Provide the (X, Y) coordinate of the cell's center where the given text is located.  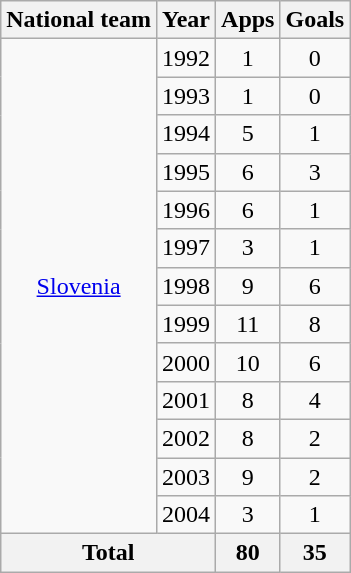
2004 (186, 515)
2003 (186, 477)
1995 (186, 172)
10 (248, 362)
2000 (186, 362)
1994 (186, 134)
2001 (186, 400)
Goals (315, 20)
1998 (186, 286)
5 (248, 134)
11 (248, 324)
National team (79, 20)
4 (315, 400)
Year (186, 20)
Total (108, 553)
1992 (186, 58)
1996 (186, 210)
35 (315, 553)
1993 (186, 96)
2002 (186, 438)
1997 (186, 248)
1999 (186, 324)
Slovenia (79, 286)
80 (248, 553)
Apps (248, 20)
